Detect which cell encompasses the target text, then output its [x, y] center coordinate. 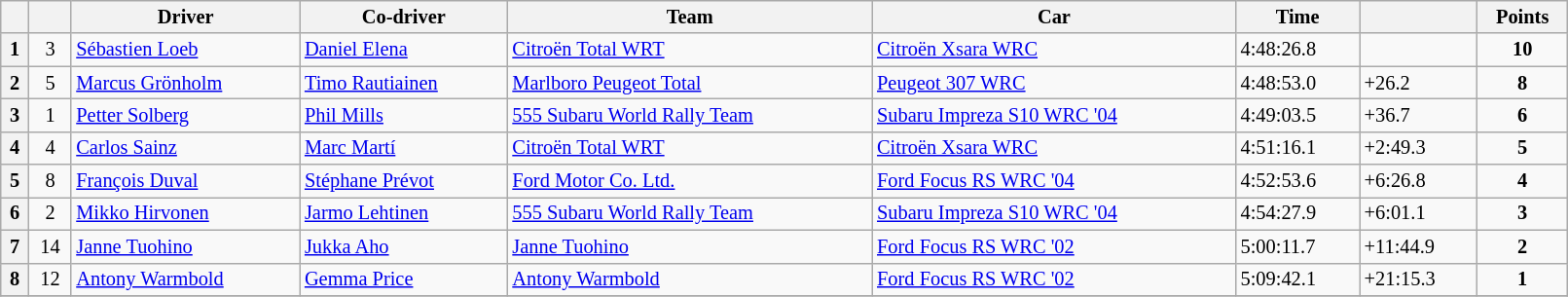
Petter Solberg [185, 115]
Driver [185, 17]
7 [16, 246]
Marc Martí [403, 148]
4:48:53.0 [1298, 83]
Daniel Elena [403, 50]
4:51:16.1 [1298, 148]
+21:15.3 [1419, 279]
4:49:03.5 [1298, 115]
Carlos Sainz [185, 148]
Gemma Price [403, 279]
4:52:53.6 [1298, 181]
Mikko Hirvonen [185, 213]
Team [689, 17]
10 [1522, 50]
Stéphane Prévot [403, 181]
Ford Motor Co. Ltd. [689, 181]
Car [1054, 17]
+11:44.9 [1419, 246]
5:09:42.1 [1298, 279]
Marcus Grönholm [185, 83]
François Duval [185, 181]
12 [51, 279]
+6:01.1 [1419, 213]
5:00:11.7 [1298, 246]
Phil Mills [403, 115]
4:54:27.9 [1298, 213]
Points [1522, 17]
+36.7 [1419, 115]
4:48:26.8 [1298, 50]
Marlboro Peugeot Total [689, 83]
Jarmo Lehtinen [403, 213]
Time [1298, 17]
14 [51, 246]
Ford Focus RS WRC '04 [1054, 181]
Peugeot 307 WRC [1054, 83]
+26.2 [1419, 83]
Co-driver [403, 17]
+6:26.8 [1419, 181]
+2:49.3 [1419, 148]
Timo Rautiainen [403, 83]
Jukka Aho [403, 246]
Sébastien Loeb [185, 50]
